Output the (X, Y) coordinate of the center of the cell containing the given text.  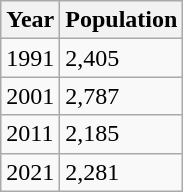
2,185 (122, 134)
2,405 (122, 58)
2,281 (122, 172)
Population (122, 20)
2011 (30, 134)
2001 (30, 96)
2,787 (122, 96)
2021 (30, 172)
1991 (30, 58)
Year (30, 20)
